Locate the cell with the specified text and output its [X, Y] center coordinate. 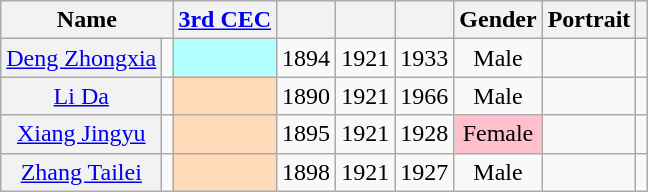
Deng Zhongxia [82, 58]
Female [498, 134]
Zhang Tailei [82, 172]
1966 [424, 96]
1928 [424, 134]
Xiang Jingyu [82, 134]
1890 [306, 96]
Li Da [82, 96]
Name [87, 20]
1895 [306, 134]
1933 [424, 58]
1927 [424, 172]
1898 [306, 172]
Portrait [589, 20]
1894 [306, 58]
3rd CEC [225, 20]
Gender [498, 20]
